Locate the cell with the specified text and output its (X, Y) center coordinate. 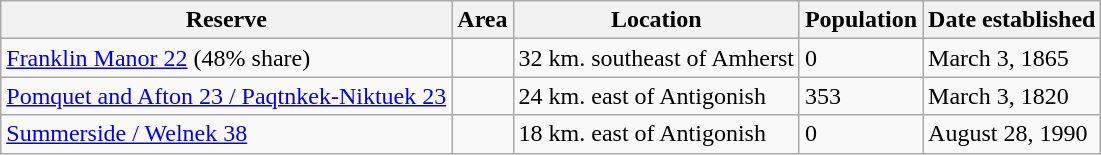
Date established (1012, 20)
353 (860, 96)
24 km. east of Antigonish (656, 96)
Franklin Manor 22 (48% share) (226, 58)
Reserve (226, 20)
March 3, 1865 (1012, 58)
Area (482, 20)
Pomquet and Afton 23 / Paqtnkek-Niktuek 23 (226, 96)
Population (860, 20)
Summerside / Welnek 38 (226, 134)
March 3, 1820 (1012, 96)
32 km. southeast of Amherst (656, 58)
Location (656, 20)
18 km. east of Antigonish (656, 134)
August 28, 1990 (1012, 134)
